For the text-containing cell, return its midpoint in [X, Y] coordinate format. 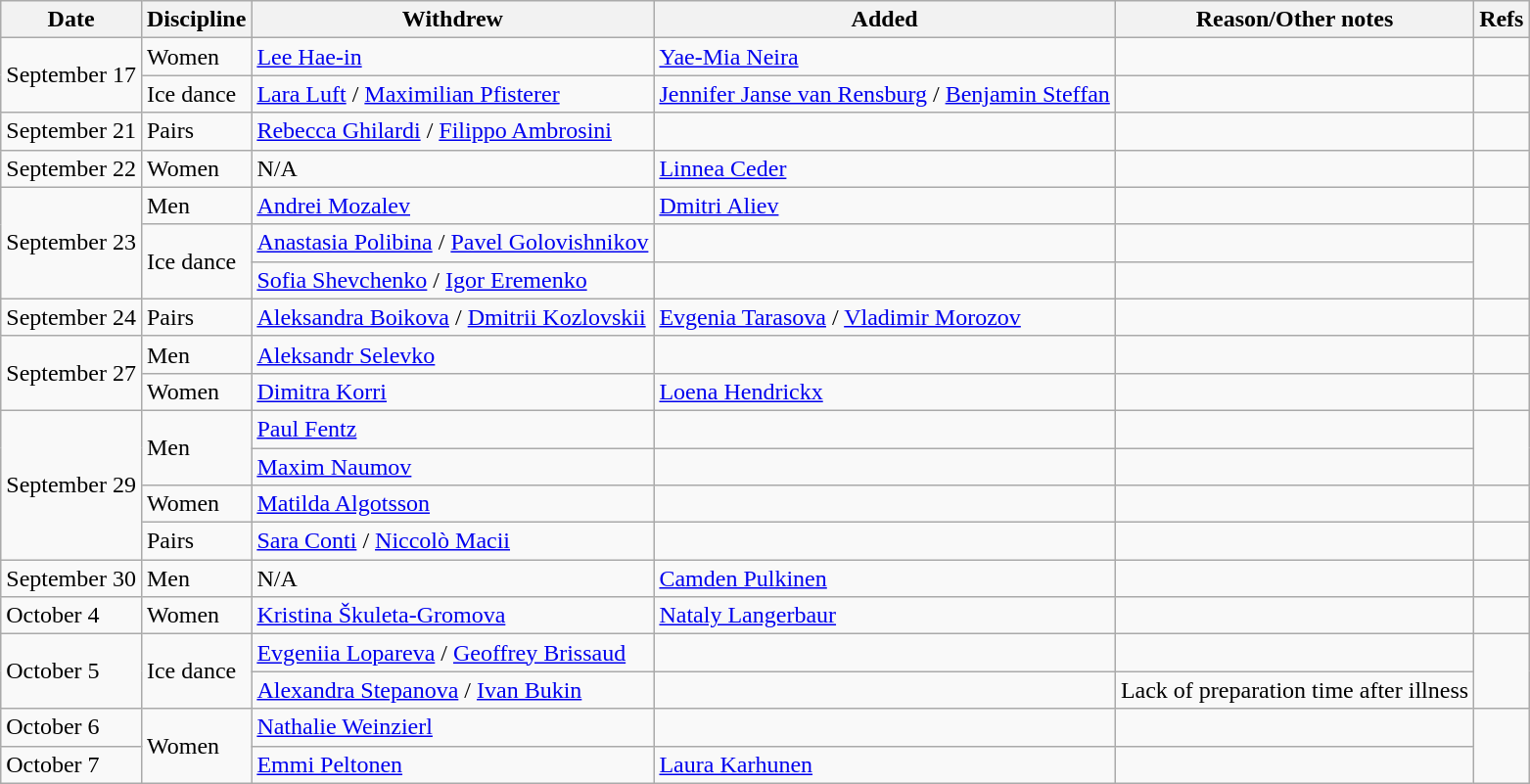
Lee Hae-in [452, 57]
September 29 [71, 484]
Date [71, 20]
Rebecca Ghilardi / Filippo Ambrosini [452, 131]
Lack of preparation time after illness [1294, 690]
Andrei Mozalev [452, 206]
Loena Hendrickx [885, 392]
Laura Karhunen [885, 764]
September 30 [71, 578]
Camden Pulkinen [885, 578]
Reason/Other notes [1294, 20]
Lara Luft / Maximilian Pfisterer [452, 94]
Withdrew [452, 20]
Nataly Langerbaur [885, 616]
Paul Fentz [452, 429]
Yae-Mia Neira [885, 57]
Dmitri Aliev [885, 206]
October 6 [71, 727]
Jennifer Janse van Rensburg / Benjamin Steffan [885, 94]
Aleksandr Selevko [452, 354]
September 21 [71, 131]
October 4 [71, 616]
Added [885, 20]
Sofia Shevchenko / Igor Eremenko [452, 280]
Linnea Ceder [885, 168]
Alexandra Stepanova / Ivan Bukin [452, 690]
Dimitra Korri [452, 392]
Matilda Algotsson [452, 504]
Emmi Peltonen [452, 764]
Refs [1502, 20]
October 5 [71, 671]
Anastasia Polibina / Pavel Golovishnikov [452, 243]
October 7 [71, 764]
September 22 [71, 168]
Aleksandra Boikova / Dmitrii Kozlovskii [452, 317]
Nathalie Weinzierl [452, 727]
Sara Conti / Niccolò Macii [452, 541]
Evgeniia Lopareva / Geoffrey Brissaud [452, 653]
September 24 [71, 317]
Discipline [196, 20]
September 23 [71, 243]
September 17 [71, 75]
Maxim Naumov [452, 467]
Evgenia Tarasova / Vladimir Morozov [885, 317]
September 27 [71, 373]
Kristina Škuleta-Gromova [452, 616]
